Determine the [X, Y] coordinate at the center of the cell enclosing the given text.  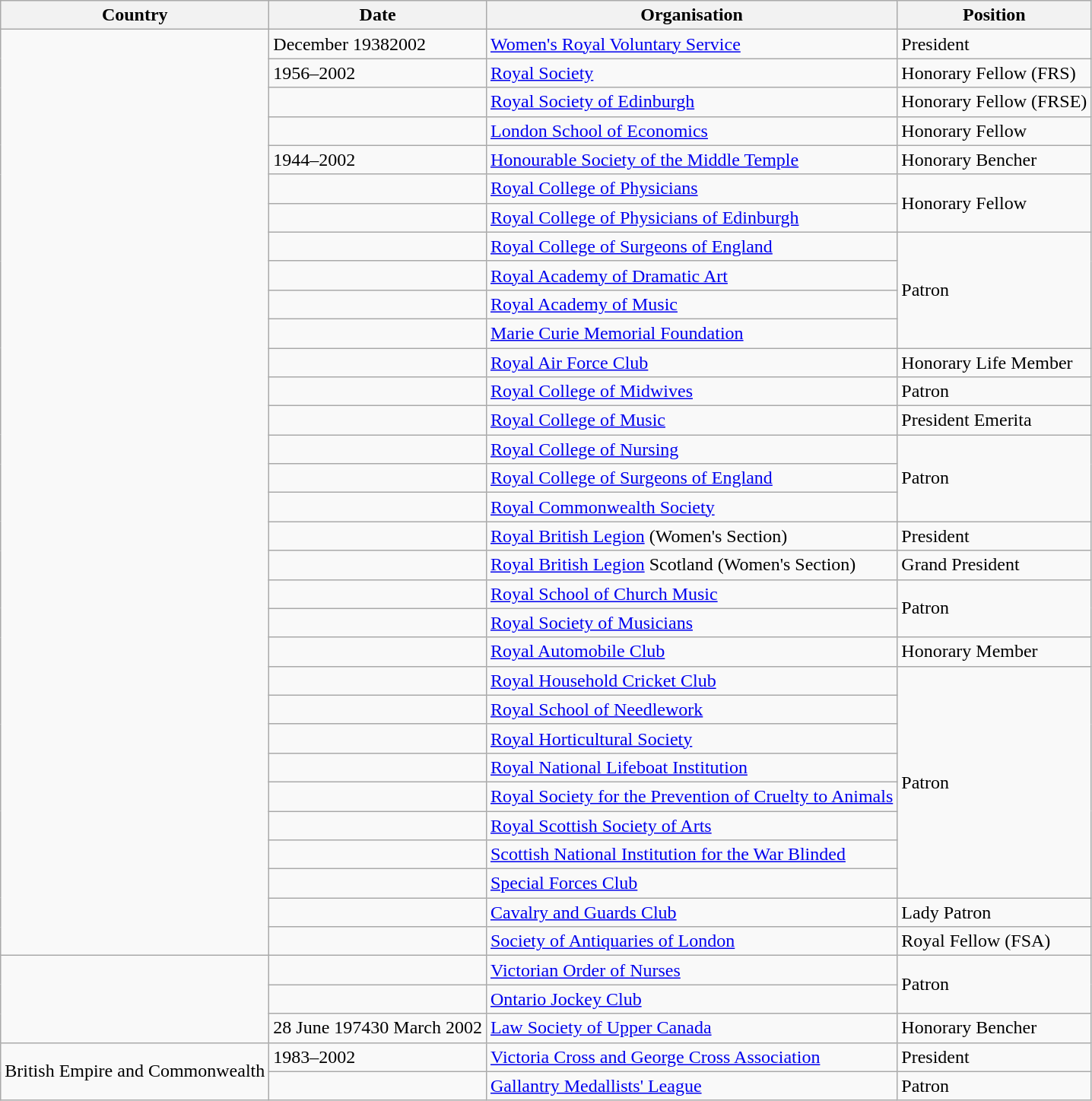
Royal Society of Musicians [691, 623]
Scottish National Institution for the War Blinded [691, 855]
Victoria Cross and George Cross Association [691, 1057]
Gallantry Medallists' League [691, 1086]
Honourable Society of the Middle Temple [691, 160]
1956–2002 [378, 73]
28 June 197430 March 2002 [378, 1028]
President Emerita [995, 420]
Royal Society for the Prevention of Cruelty to Animals [691, 796]
Royal Society [691, 73]
1944–2002 [378, 160]
Society of Antiquaries of London [691, 941]
Lady Patron [995, 912]
Royal College of Nursing [691, 449]
Position [995, 15]
Royal Commonwealth Society [691, 507]
Ontario Jockey Club [691, 999]
Law Society of Upper Canada [691, 1028]
Honorary Life Member [995, 363]
Royal Scottish Society of Arts [691, 825]
Cavalry and Guards Club [691, 912]
Royal Fellow (FSA) [995, 941]
Date [378, 15]
Royal College of Physicians [691, 189]
December 19382002 [378, 44]
Royal College of Music [691, 420]
Royal National Lifeboat Institution [691, 767]
Special Forces Club [691, 884]
Honorary Fellow (FRSE) [995, 102]
Royal Society of Edinburgh [691, 102]
Honorary Fellow (FRS) [995, 73]
Royal Air Force Club [691, 363]
Royal School of Needlework [691, 709]
Royal Automobile Club [691, 652]
Royal British Legion Scotland (Women's Section) [691, 565]
Royal College of Midwives [691, 392]
1983–2002 [378, 1057]
Royal Household Cricket Club [691, 681]
Country [135, 15]
British Empire and Commonwealth [135, 1071]
Royal British Legion (Women's Section) [691, 536]
Victorian Order of Nurses [691, 970]
Royal College of Physicians of Edinburgh [691, 217]
Grand President [995, 565]
London School of Economics [691, 131]
Royal School of Church Music [691, 594]
Royal Academy of Dramatic Art [691, 275]
Honorary Member [995, 652]
Organisation [691, 15]
Women's Royal Voluntary Service [691, 44]
Marie Curie Memorial Foundation [691, 333]
Royal Academy of Music [691, 304]
Royal Horticultural Society [691, 738]
